Capture the cell that displays the provided text and extract its [x, y] central coordinate. 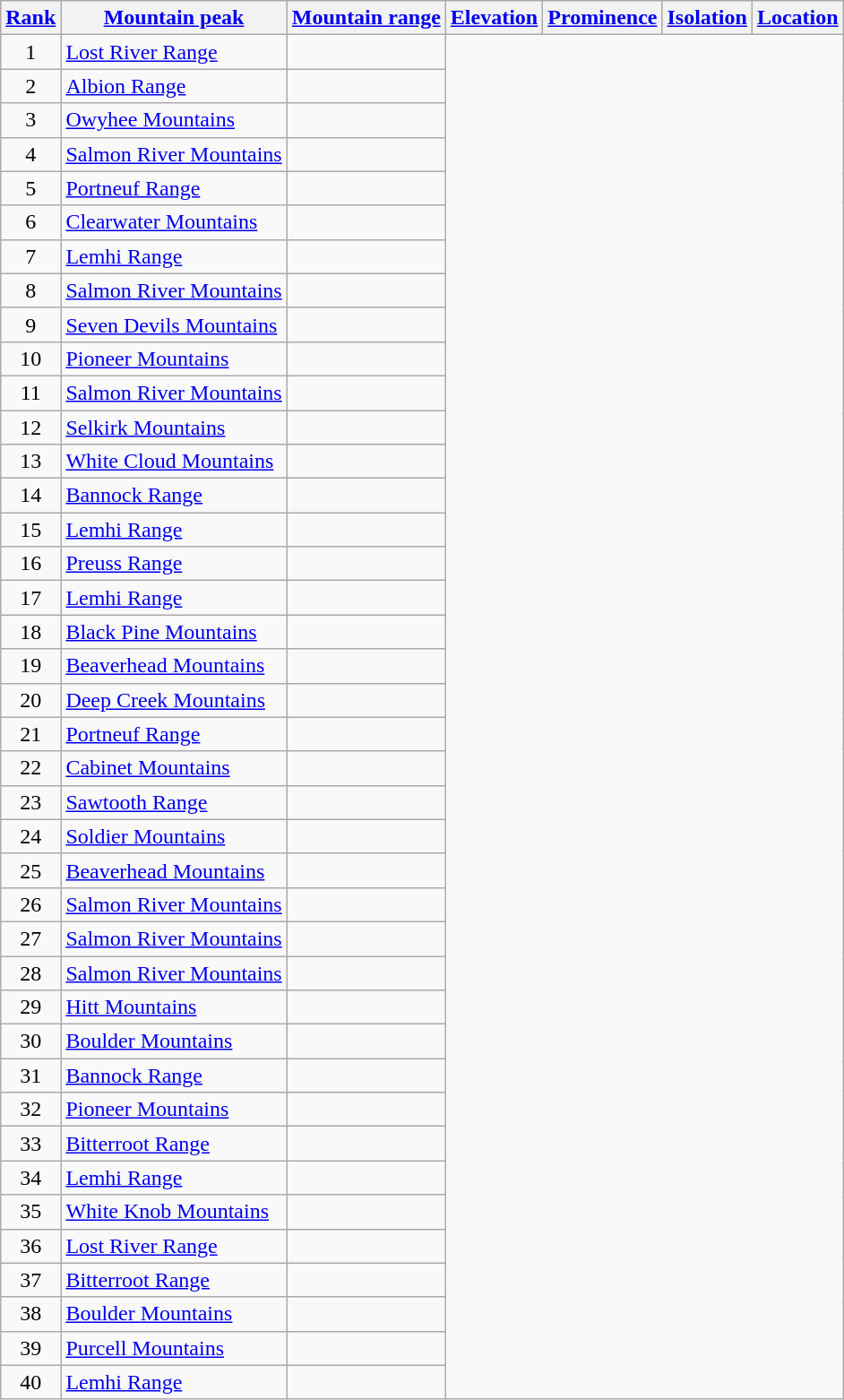
Deep Creek Mountains [174, 700]
23 [30, 802]
15 [30, 530]
Hitt Mountains [174, 1007]
Albion Range [174, 86]
Purcell Mountains [174, 1348]
Prominence [602, 18]
Mountain range [366, 18]
17 [30, 598]
20 [30, 700]
24 [30, 836]
38 [30, 1314]
Elevation [494, 18]
Seven Devils Mountains [174, 324]
31 [30, 1076]
Rank [30, 18]
1 [30, 52]
Owyhee Mountains [174, 120]
Selkirk Mountains [174, 428]
2 [30, 86]
3 [30, 120]
7 [30, 256]
White Cloud Mountains [174, 462]
32 [30, 1110]
9 [30, 324]
39 [30, 1348]
Soldier Mountains [174, 836]
14 [30, 496]
36 [30, 1246]
30 [30, 1041]
Mountain peak [174, 18]
25 [30, 870]
40 [30, 1382]
18 [30, 632]
29 [30, 1007]
Location [797, 18]
13 [30, 462]
11 [30, 393]
Black Pine Mountains [174, 632]
34 [30, 1178]
27 [30, 938]
26 [30, 904]
6 [30, 222]
33 [30, 1144]
19 [30, 666]
Cabinet Mountains [174, 768]
Isolation [707, 18]
Clearwater Mountains [174, 222]
5 [30, 188]
35 [30, 1212]
12 [30, 428]
Sawtooth Range [174, 802]
37 [30, 1280]
10 [30, 359]
28 [30, 972]
White Knob Mountains [174, 1212]
22 [30, 768]
Preuss Range [174, 564]
21 [30, 734]
16 [30, 564]
4 [30, 154]
8 [30, 290]
